For the text-containing cell, return its midpoint in (x, y) coordinate format. 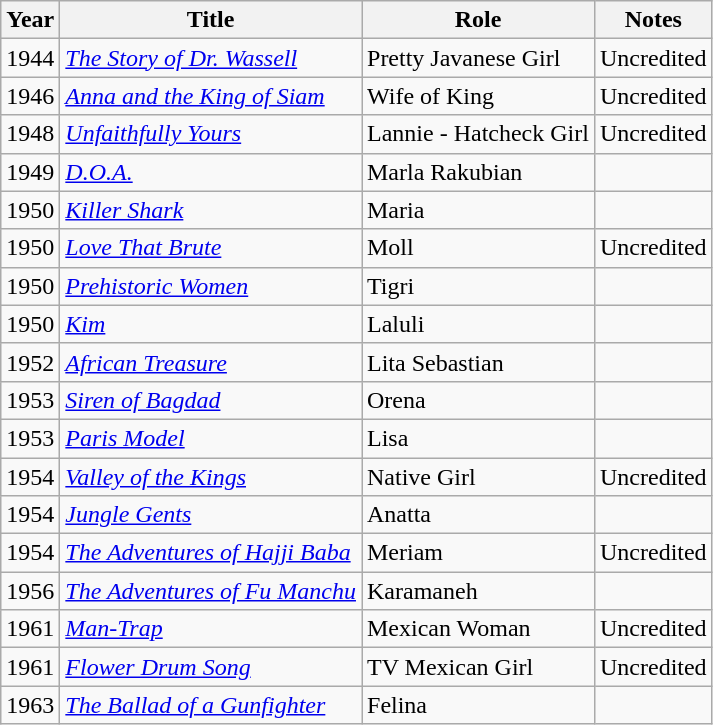
Marla Rakubian (478, 172)
1956 (30, 591)
Maria (478, 210)
Role (478, 20)
Lita Sebastian (478, 362)
Title (211, 20)
D.O.A. (211, 172)
Meriam (478, 553)
Native Girl (478, 477)
1948 (30, 134)
Laluli (478, 324)
Tigri (478, 286)
Siren of Bagdad (211, 400)
Unfaithfully Yours (211, 134)
Killer Shark (211, 210)
Man-Trap (211, 629)
Kim (211, 324)
Prehistoric Women (211, 286)
1952 (30, 362)
The Ballad of a Gunfighter (211, 705)
Jungle Gents (211, 515)
1963 (30, 705)
1949 (30, 172)
The Adventures of Hajji Baba (211, 553)
Moll (478, 248)
1946 (30, 96)
Anatta (478, 515)
Year (30, 20)
Felina (478, 705)
Anna and the King of Siam (211, 96)
African Treasure (211, 362)
Mexican Woman (478, 629)
Flower Drum Song (211, 667)
Lannie - Hatcheck Girl (478, 134)
Notes (653, 20)
Orena (478, 400)
Paris Model (211, 438)
Love That Brute (211, 248)
The Adventures of Fu Manchu (211, 591)
Valley of the Kings (211, 477)
TV Mexican Girl (478, 667)
Lisa (478, 438)
Wife of King (478, 96)
1944 (30, 58)
Karamaneh (478, 591)
The Story of Dr. Wassell (211, 58)
Pretty Javanese Girl (478, 58)
